Capture the cell that displays the provided text and extract its (X, Y) central coordinate. 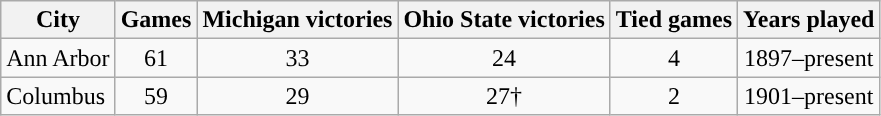
1897–present (809, 58)
Tied games (674, 20)
29 (298, 96)
Michigan victories (298, 20)
Ohio State victories (504, 20)
Columbus (58, 96)
2 (674, 96)
33 (298, 58)
61 (156, 58)
City (58, 20)
4 (674, 58)
1901–present (809, 96)
24 (504, 58)
Years played (809, 20)
Games (156, 20)
Ann Arbor (58, 58)
27† (504, 96)
59 (156, 96)
